Output the (X, Y) coordinate of the center of the cell containing the given text.  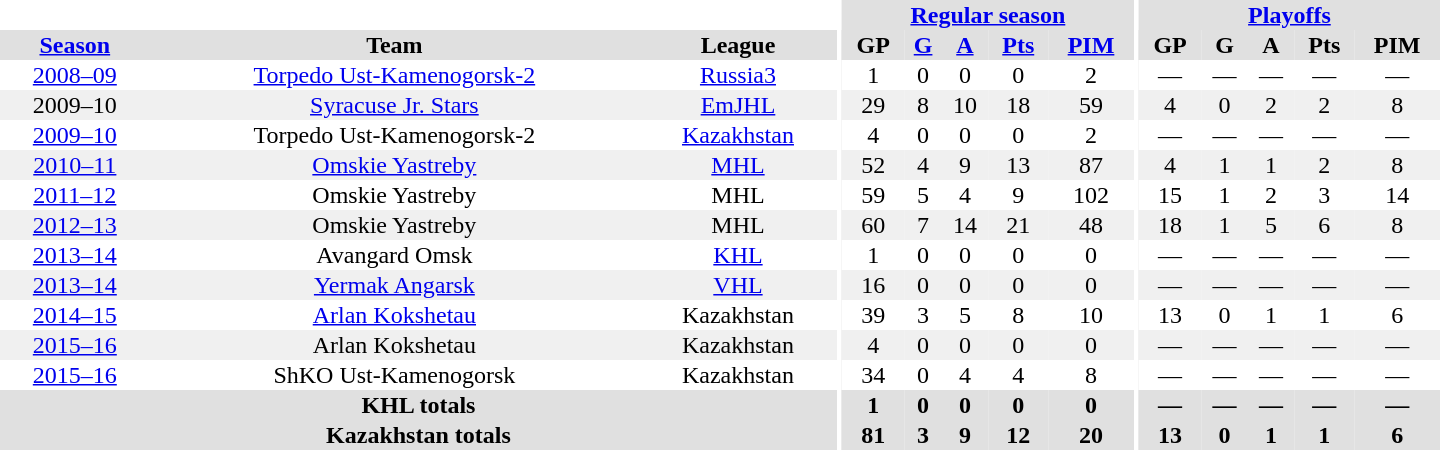
Yermak Angarsk (394, 285)
Syracuse Jr. Stars (394, 105)
29 (873, 105)
39 (873, 315)
81 (873, 435)
48 (1090, 225)
VHL (738, 285)
Team (394, 45)
EmJHL (738, 105)
2008–09 (75, 75)
87 (1090, 165)
16 (873, 285)
Kazakhstan totals (418, 435)
21 (1018, 225)
2011–12 (75, 195)
20 (1090, 435)
34 (873, 375)
Avangard Omsk (394, 255)
2014–15 (75, 315)
102 (1090, 195)
KHL (738, 255)
ShKO Ust-Kamenogorsk (394, 375)
Regular season (988, 15)
2010–11 (75, 165)
League (738, 45)
52 (873, 165)
7 (922, 225)
12 (1018, 435)
Playoffs (1290, 15)
60 (873, 225)
Season (75, 45)
Russia3 (738, 75)
KHL totals (418, 405)
2012–13 (75, 225)
15 (1170, 195)
